Extract the (X, Y) coordinate from the center of the cell holding the provided text.  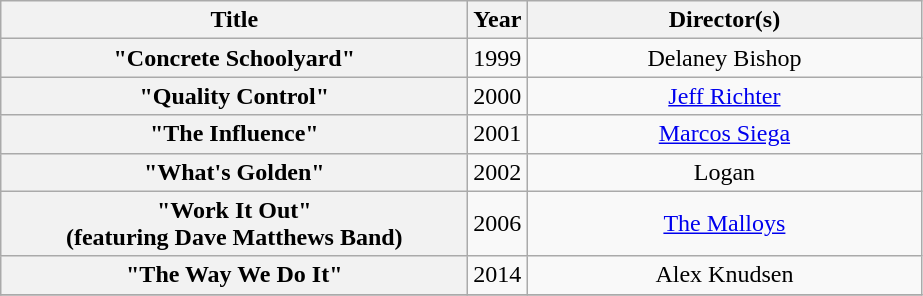
Jeff Richter (724, 96)
"What's Golden" (234, 172)
Year (498, 20)
Title (234, 20)
"Work It Out"(featuring Dave Matthews Band) (234, 224)
"Concrete Schoolyard" (234, 58)
Marcos Siega (724, 134)
Logan (724, 172)
"The Influence" (234, 134)
"Quality Control" (234, 96)
1999 (498, 58)
"The Way We Do It" (234, 275)
Alex Knudsen (724, 275)
2006 (498, 224)
2001 (498, 134)
The Malloys (724, 224)
Delaney Bishop (724, 58)
Director(s) (724, 20)
2002 (498, 172)
2000 (498, 96)
2014 (498, 275)
